Return (X, Y) of the center of cell containing provided text 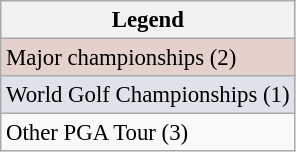
World Golf Championships (1) (148, 95)
Major championships (2) (148, 58)
Other PGA Tour (3) (148, 133)
Legend (148, 20)
